Determine the (x, y) coordinate at the center of the cell enclosing the given text.  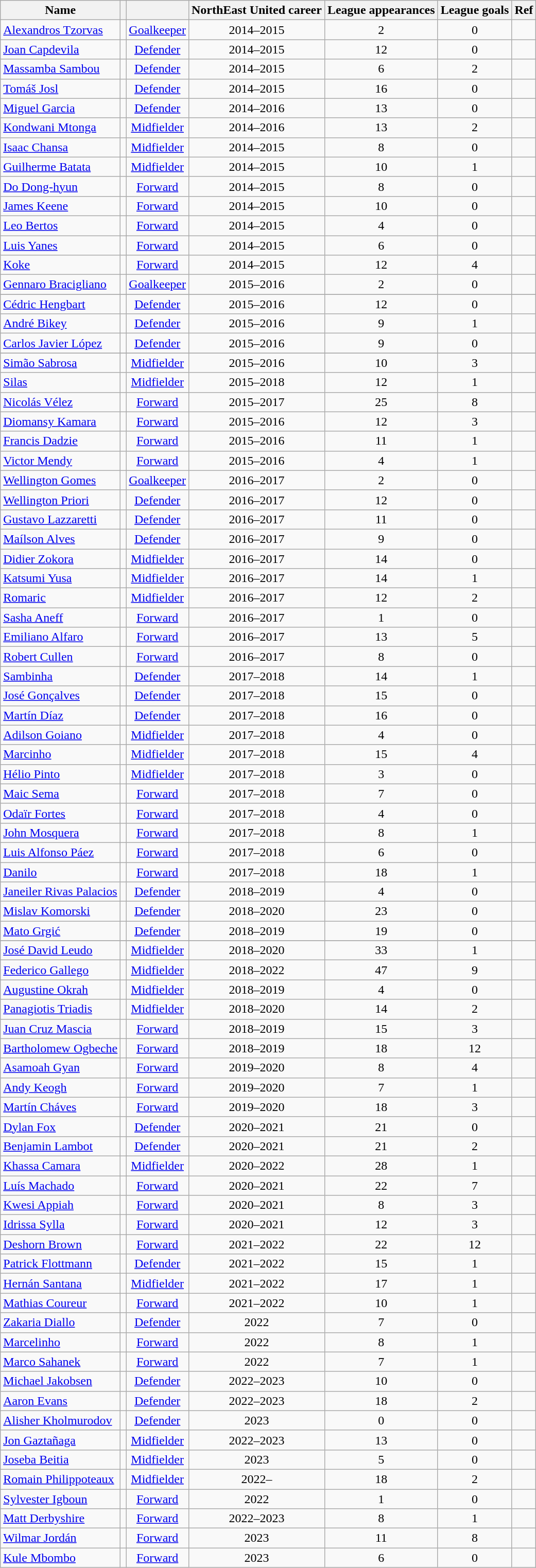
Mato Grgić (61, 931)
Wilmar Jordán (61, 1538)
Maic Sema (61, 794)
Marcelinho (61, 1342)
Kondwani Mtonga (61, 128)
Khassa Camara (61, 1166)
17 (381, 1283)
Romain Philippoteaux (61, 1479)
Sambinha (61, 676)
Janeiler Rivas Palacios (61, 892)
19 (381, 931)
Marcinho (61, 754)
33 (381, 950)
André Bikey (61, 324)
Gustavo Lazzaretti (61, 519)
Maílson Alves (61, 539)
2015–2017 (256, 402)
Cédric Hengbart (61, 304)
John Mosquera (61, 833)
José Gonçalves (61, 696)
Francis Dadzie (61, 441)
Asamoah Gyan (61, 1068)
Zakaria Diallo (61, 1323)
Sasha Aneff (61, 618)
Adilson Goiano (61, 735)
Alisher Kholmurodov (61, 1420)
Bartholomew Ogbeche (61, 1048)
Nicolás Vélez (61, 402)
Katsumi Yusa (61, 578)
Wellington Gomes (61, 480)
José David Leudo (61, 950)
Hélio Pinto (61, 774)
Marco Sahanek (61, 1362)
Ref (524, 10)
Carlos Javier López (61, 343)
Guilherme Batata (61, 167)
2022– (256, 1479)
25 (381, 402)
Patrick Flottmann (61, 1264)
Didier Zokora (61, 558)
Dylan Fox (61, 1126)
2018–2022 (256, 970)
League appearances (381, 10)
Leo Bertos (61, 225)
47 (381, 970)
Mislav Komorski (61, 911)
Isaac Chansa (61, 147)
Andy Keogh (61, 1087)
Idrissa Sylla (61, 1225)
Panagiotis Triadis (61, 1009)
Luis Yanes (61, 245)
28 (381, 1166)
Simão Sabrosa (61, 363)
Romaric (61, 598)
Name (61, 10)
Silas (61, 382)
Alexandros Tzorvas (61, 30)
Do Dong-hyun (61, 186)
Miguel Garcia (61, 108)
Mathias Coureur (61, 1303)
2020–2022 (256, 1166)
Luis Alfonso Páez (61, 852)
Luís Machado (61, 1185)
Federico Gallego (61, 970)
Matt Derbyshire (61, 1519)
Tomáš Josl (61, 89)
League goals (475, 10)
2015–2018 (256, 382)
Victor Mendy (61, 461)
Emiliano Alfaro (61, 637)
Wellington Priori (61, 500)
Michael Jakobsen (61, 1381)
Koke (61, 265)
Deshorn Brown (61, 1244)
Hernán Santana (61, 1283)
Gennaro Bracigliano (61, 285)
Kwesi Appiah (61, 1205)
Jon Gaztañaga (61, 1440)
James Keene (61, 206)
Massamba Sambou (61, 69)
Kule Mbombo (61, 1558)
NorthEast United career (256, 10)
Benjamin Lambot (61, 1146)
Aaron Evans (61, 1401)
Robert Cullen (61, 657)
Martín Cháves (61, 1107)
Odaïr Fortes (61, 813)
Joseba Beitia (61, 1459)
Augustine Okrah (61, 990)
Juan Cruz Mascia (61, 1029)
Martín Díaz (61, 715)
Danilo (61, 872)
23 (381, 911)
Diomansy Kamara (61, 421)
Joan Capdevila (61, 49)
Sylvester Igboun (61, 1499)
